Detect which cell encompasses the target text, then output its [X, Y] center coordinate. 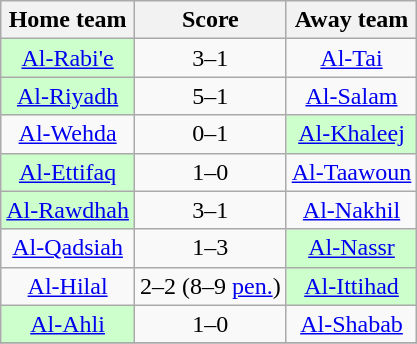
Al-Wehda [68, 134]
Al-Salam [352, 96]
Al-Ahli [68, 324]
Al-Ettifaq [68, 172]
Al-Riyadh [68, 96]
Al-Qadsiah [68, 248]
Al-Tai [352, 58]
Home team [68, 20]
5–1 [210, 96]
Al-Taawoun [352, 172]
1–3 [210, 248]
Al-Rawdhah [68, 210]
Al-Nassr [352, 248]
Al-Ittihad [352, 286]
Score [210, 20]
Al-Shabab [352, 324]
Al-Nakhil [352, 210]
Al-Khaleej [352, 134]
Al-Hilal [68, 286]
Al-Rabi'e [68, 58]
2–2 (8–9 pen.) [210, 286]
Away team [352, 20]
0–1 [210, 134]
